Capture the cell that displays the provided text and extract its [X, Y] central coordinate. 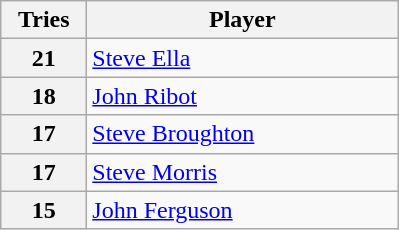
15 [44, 210]
John Ferguson [242, 210]
John Ribot [242, 96]
Tries [44, 20]
Steve Ella [242, 58]
Player [242, 20]
Steve Broughton [242, 134]
18 [44, 96]
Steve Morris [242, 172]
21 [44, 58]
